Output the [X, Y] coordinate of the center of the cell containing the given text.  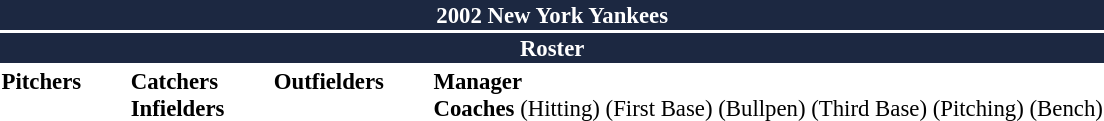
2002 New York Yankees [552, 15]
Roster [552, 48]
